Capture the cell that displays the provided text and extract its (x, y) central coordinate. 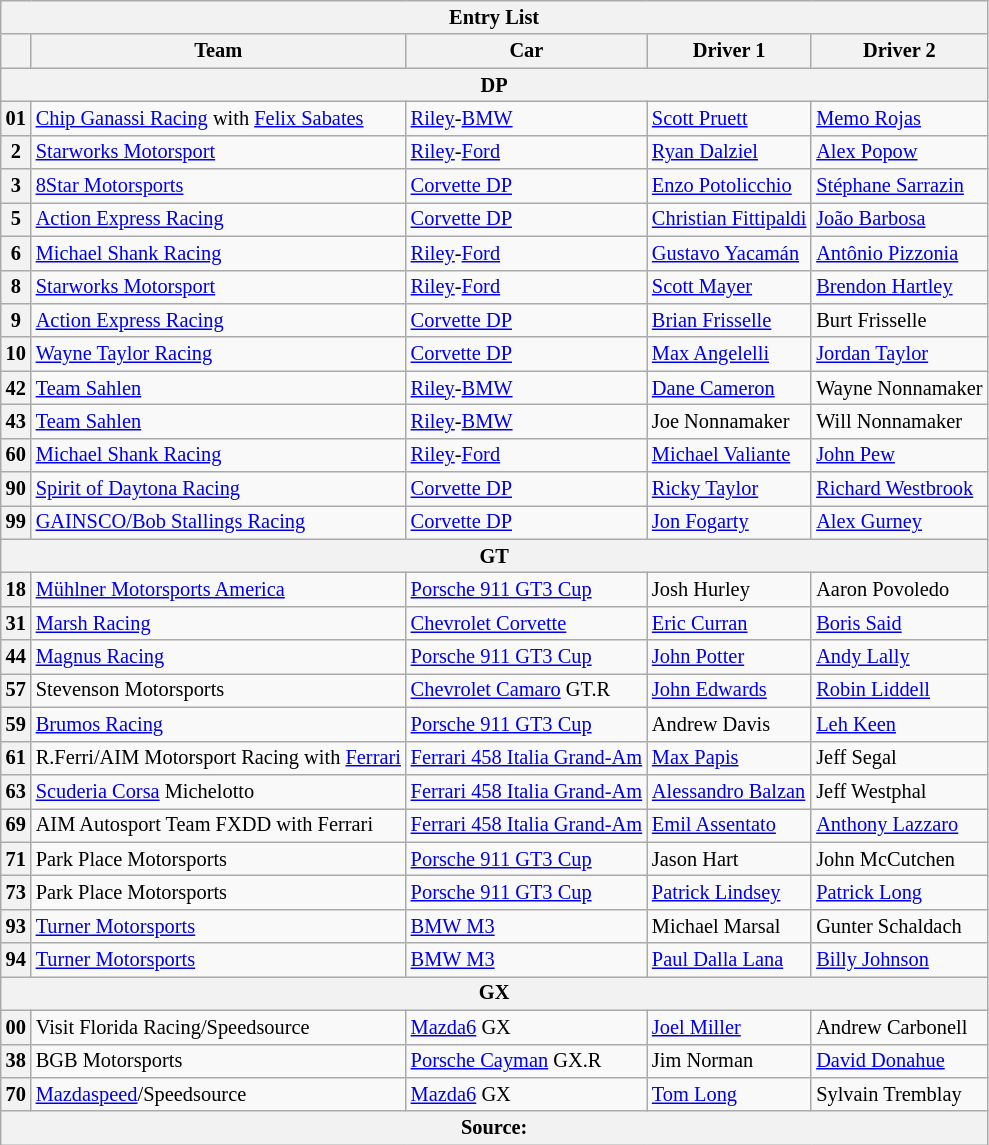
David Donahue (899, 1061)
93 (16, 926)
6 (16, 253)
John Pew (899, 455)
Will Nonnamaker (899, 421)
Source: (494, 1128)
10 (16, 354)
Jeff Segal (899, 758)
Burt Frisselle (899, 320)
Spirit of Daytona Racing (218, 489)
Alessandro Balzan (729, 791)
Brumos Racing (218, 724)
João Barbosa (899, 219)
59 (16, 724)
DP (494, 85)
5 (16, 219)
Tom Long (729, 1094)
Sylvain Tremblay (899, 1094)
Joel Miller (729, 1027)
Jon Fogarty (729, 522)
Patrick Long (899, 892)
73 (16, 892)
60 (16, 455)
GT (494, 556)
42 (16, 388)
Chevrolet Corvette (526, 623)
Wayne Nonnamaker (899, 388)
8Star Motorsports (218, 186)
Richard Westbrook (899, 489)
Porsche Cayman GX.R (526, 1061)
Antônio Pizzonia (899, 253)
61 (16, 758)
Andrew Carbonell (899, 1027)
Mühlner Motorsports America (218, 589)
Billy Johnson (899, 960)
Marsh Racing (218, 623)
9 (16, 320)
Michael Marsal (729, 926)
Gustavo Yacamán (729, 253)
Mazdaspeed/Speedsource (218, 1094)
R.Ferri/AIM Motorsport Racing with Ferrari (218, 758)
Leh Keen (899, 724)
Anthony Lazzaro (899, 825)
Chevrolet Camaro GT.R (526, 690)
Max Angelelli (729, 354)
Driver 2 (899, 51)
Boris Said (899, 623)
44 (16, 657)
01 (16, 118)
90 (16, 489)
Jason Hart (729, 859)
Magnus Racing (218, 657)
70 (16, 1094)
Andy Lally (899, 657)
Dane Cameron (729, 388)
00 (16, 1027)
Brendon Hartley (899, 287)
57 (16, 690)
GX (494, 993)
Aaron Povoledo (899, 589)
3 (16, 186)
John McCutchen (899, 859)
69 (16, 825)
Robin Liddell (899, 690)
Joe Nonnamaker (729, 421)
Michael Valiante (729, 455)
Emil Assentato (729, 825)
Stéphane Sarrazin (899, 186)
Driver 1 (729, 51)
Jim Norman (729, 1061)
Enzo Potolicchio (729, 186)
Eric Curran (729, 623)
Paul Dalla Lana (729, 960)
Patrick Lindsey (729, 892)
Alex Gurney (899, 522)
Brian Frisselle (729, 320)
Josh Hurley (729, 589)
43 (16, 421)
94 (16, 960)
GAINSCO/Bob Stallings Racing (218, 522)
Christian Fittipaldi (729, 219)
Max Papis (729, 758)
Wayne Taylor Racing (218, 354)
Andrew Davis (729, 724)
99 (16, 522)
Jordan Taylor (899, 354)
Ryan Dalziel (729, 152)
Ricky Taylor (729, 489)
Scott Pruett (729, 118)
71 (16, 859)
Jeff Westphal (899, 791)
18 (16, 589)
31 (16, 623)
Memo Rojas (899, 118)
AIM Autosport Team FXDD with Ferrari (218, 825)
2 (16, 152)
Gunter Schaldach (899, 926)
38 (16, 1061)
BGB Motorsports (218, 1061)
Car (526, 51)
Alex Popow (899, 152)
Scott Mayer (729, 287)
Visit Florida Racing/Speedsource (218, 1027)
Entry List (494, 17)
Stevenson Motorsports (218, 690)
Chip Ganassi Racing with Felix Sabates (218, 118)
63 (16, 791)
Team (218, 51)
John Potter (729, 657)
8 (16, 287)
John Edwards (729, 690)
Scuderia Corsa Michelotto (218, 791)
